For the text-containing cell, return its midpoint in (x, y) coordinate format. 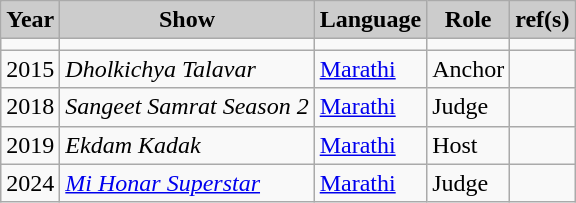
Host (468, 145)
ref(s) (542, 20)
Mi Honar Superstar (187, 183)
2024 (30, 183)
Year (30, 20)
Sangeet Samrat Season 2 (187, 107)
Ekdam Kadak (187, 145)
Show (187, 20)
2015 (30, 69)
2019 (30, 145)
Anchor (468, 69)
Language (370, 20)
Dholkichya Talavar (187, 69)
Role (468, 20)
2018 (30, 107)
